Determine the (x, y) coordinate at the center of the cell enclosing the given text.  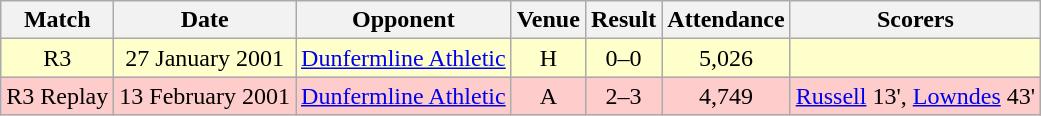
2–3 (623, 96)
Opponent (404, 20)
R3 (58, 58)
Venue (548, 20)
H (548, 58)
Attendance (726, 20)
Russell 13', Lowndes 43' (915, 96)
4,749 (726, 96)
27 January 2001 (205, 58)
13 February 2001 (205, 96)
5,026 (726, 58)
Date (205, 20)
A (548, 96)
Result (623, 20)
Scorers (915, 20)
Match (58, 20)
0–0 (623, 58)
R3 Replay (58, 96)
